Search for the cell housing the specified text and yield its [x, y] center coordinate. 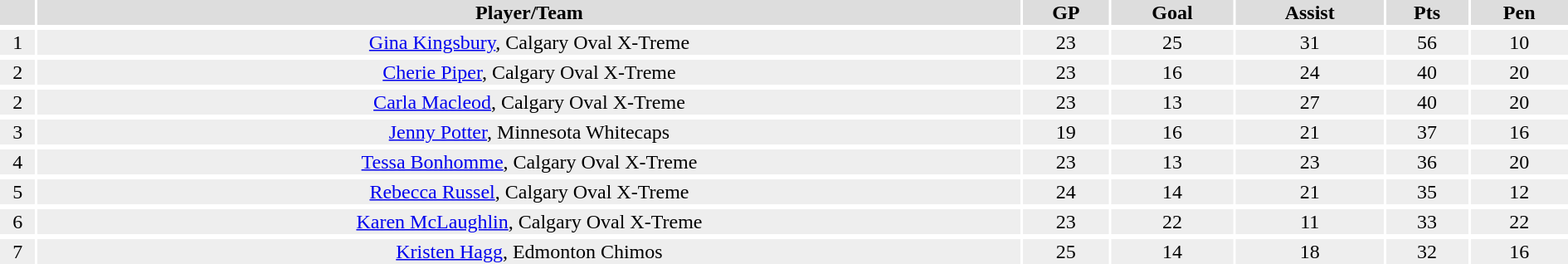
12 [1519, 192]
7 [17, 252]
Tessa Bonhomme, Calgary Oval X-Treme [529, 162]
4 [17, 162]
18 [1310, 252]
Kristen Hagg, Edmonton Chimos [529, 252]
Goal [1172, 12]
56 [1427, 42]
27 [1310, 102]
11 [1310, 222]
Carla Macleod, Calgary Oval X-Treme [529, 102]
10 [1519, 42]
GP [1066, 12]
Pts [1427, 12]
37 [1427, 132]
Rebecca Russel, Calgary Oval X-Treme [529, 192]
Player/Team [529, 12]
5 [17, 192]
33 [1427, 222]
Cherie Piper, Calgary Oval X-Treme [529, 72]
19 [1066, 132]
Assist [1310, 12]
6 [17, 222]
Jenny Potter, Minnesota Whitecaps [529, 132]
36 [1427, 162]
31 [1310, 42]
Pen [1519, 12]
3 [17, 132]
Gina Kingsbury, Calgary Oval X-Treme [529, 42]
1 [17, 42]
35 [1427, 192]
Karen McLaughlin, Calgary Oval X-Treme [529, 222]
32 [1427, 252]
